Pinpoint the cell where the given text exists, returning its [X, Y] midpoint coordinate. 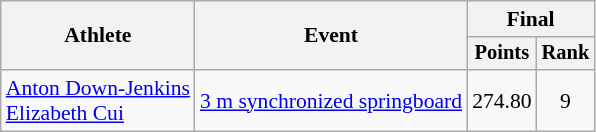
3 m synchronized springboard [331, 100]
Athlete [98, 36]
Final [530, 19]
9 [566, 100]
Rank [566, 54]
Anton Down-JenkinsElizabeth Cui [98, 100]
Event [331, 36]
274.80 [502, 100]
Points [502, 54]
